Provide the [X, Y] coordinate of the cell's center where the given text is located.  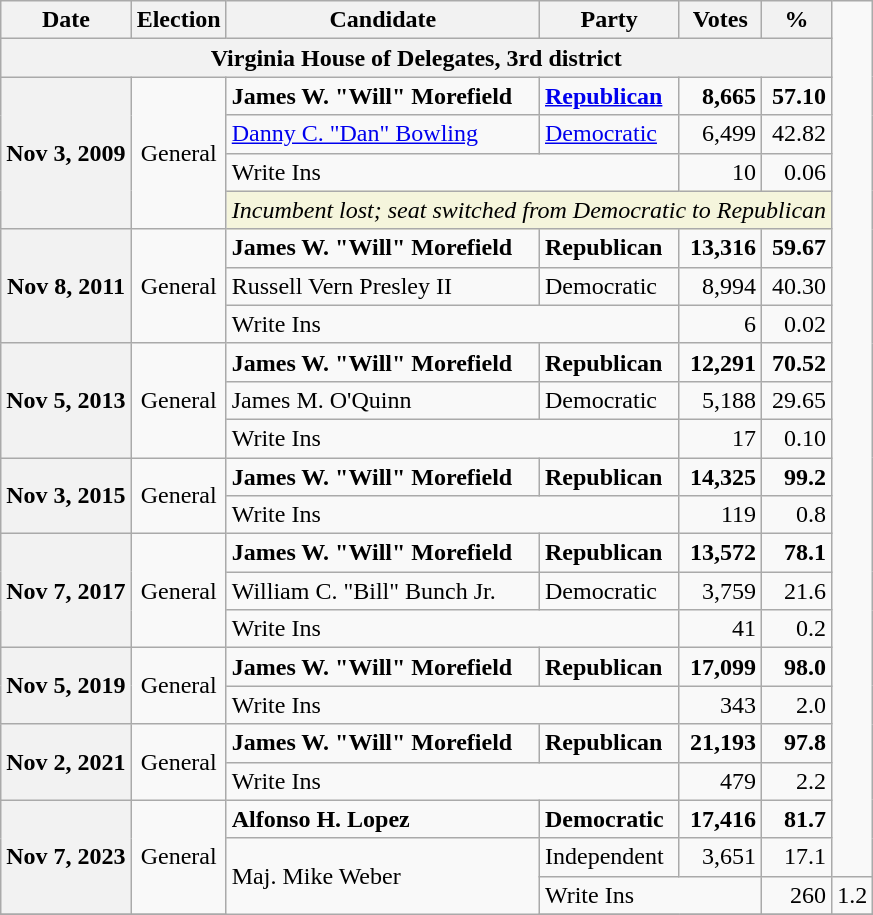
17,416 [720, 819]
14,325 [720, 477]
Votes [720, 20]
Nov 3, 2009 [66, 153]
21.6 [797, 591]
99.2 [797, 477]
57.10 [797, 96]
98.0 [797, 667]
Russell Vern Presley II [382, 286]
% [797, 20]
0.10 [797, 438]
42.82 [797, 134]
Alfonso H. Lopez [382, 819]
Nov 5, 2019 [66, 686]
Nov 8, 2011 [66, 286]
97.8 [797, 743]
12,291 [720, 362]
21,193 [720, 743]
William C. "Bill" Bunch Jr. [382, 591]
5,188 [720, 400]
2.0 [797, 705]
Maj. Mike Weber [382, 876]
1.2 [852, 895]
2.2 [797, 781]
Independent [608, 857]
78.1 [797, 553]
Nov 7, 2017 [66, 591]
6,499 [720, 134]
8,994 [720, 286]
Incumbent lost; seat switched from Democratic to Republican [528, 210]
13,572 [720, 553]
0.8 [797, 515]
Election [178, 20]
29.65 [797, 400]
70.52 [797, 362]
Nov 3, 2015 [66, 496]
6 [720, 324]
8,665 [720, 96]
59.67 [797, 248]
Nov 7, 2023 [66, 857]
41 [720, 629]
260 [797, 895]
3,759 [720, 591]
10 [720, 172]
3,651 [720, 857]
17,099 [720, 667]
Party [608, 20]
Nov 2, 2021 [66, 762]
343 [720, 705]
Candidate [382, 20]
40.30 [797, 286]
13,316 [720, 248]
0.02 [797, 324]
Danny C. "Dan" Bowling [382, 134]
17.1 [797, 857]
81.7 [797, 819]
Date [66, 20]
17 [720, 438]
119 [720, 515]
Virginia House of Delegates, 3rd district [416, 58]
Nov 5, 2013 [66, 400]
479 [720, 781]
0.2 [797, 629]
0.06 [797, 172]
James M. O'Quinn [382, 400]
